Scan for the cell matching the given text and deliver its (X, Y) coordinate at center. 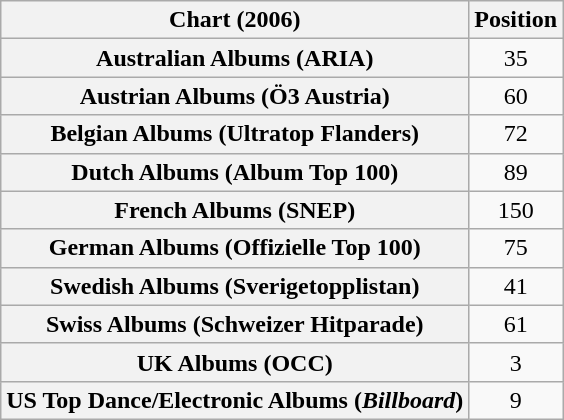
Austrian Albums (Ö3 Austria) (235, 96)
9 (516, 400)
61 (516, 324)
Swedish Albums (Sverigetopplistan) (235, 286)
150 (516, 210)
Australian Albums (ARIA) (235, 58)
UK Albums (OCC) (235, 362)
Swiss Albums (Schweizer Hitparade) (235, 324)
72 (516, 134)
35 (516, 58)
75 (516, 248)
Dutch Albums (Album Top 100) (235, 172)
41 (516, 286)
German Albums (Offizielle Top 100) (235, 248)
Position (516, 20)
89 (516, 172)
3 (516, 362)
Belgian Albums (Ultratop Flanders) (235, 134)
US Top Dance/Electronic Albums (Billboard) (235, 400)
French Albums (SNEP) (235, 210)
60 (516, 96)
Chart (2006) (235, 20)
